Extract the (X, Y) coordinate from the center of the cell holding the provided text.  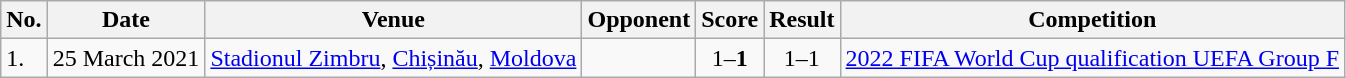
Stadionul Zimbru, Chișinău, Moldova (394, 58)
Competition (1092, 20)
1. (24, 58)
Score (730, 20)
Opponent (639, 20)
2022 FIFA World Cup qualification UEFA Group F (1092, 58)
No. (24, 20)
Result (802, 20)
25 March 2021 (126, 58)
Venue (394, 20)
Date (126, 20)
